Return the (x, y) coordinate for the center point of the cell that contains the specified text.  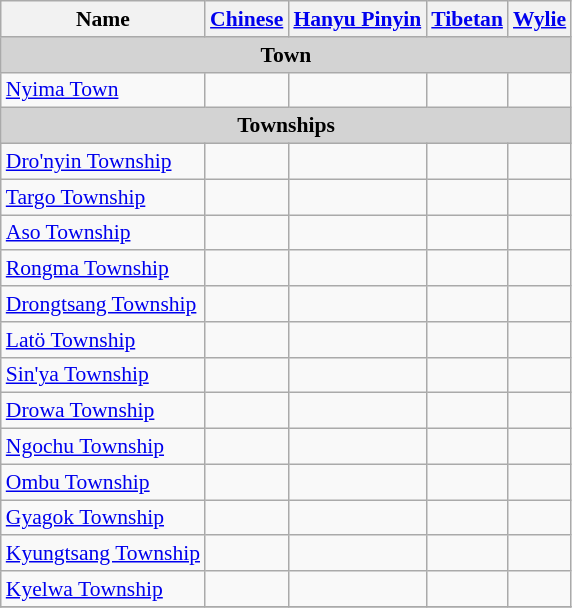
Dro'nyin Township (103, 162)
Drowa Township (103, 411)
Townships (286, 126)
Rongma Township (103, 269)
Hanyu Pinyin (357, 19)
Chinese (246, 19)
Sin'ya Township (103, 375)
Kyelwa Township (103, 589)
Targo Township (103, 197)
Wylie (540, 19)
Gyagok Township (103, 518)
Drongtsang Township (103, 304)
Ngochu Township (103, 447)
Nyima Town (103, 90)
Aso Township (103, 233)
Kyungtsang Township (103, 554)
Latö Township (103, 340)
Town (286, 55)
Name (103, 19)
Tibetan (467, 19)
Ombu Township (103, 482)
